Provide the [X, Y] coordinate of the cell's center where the given text is located.  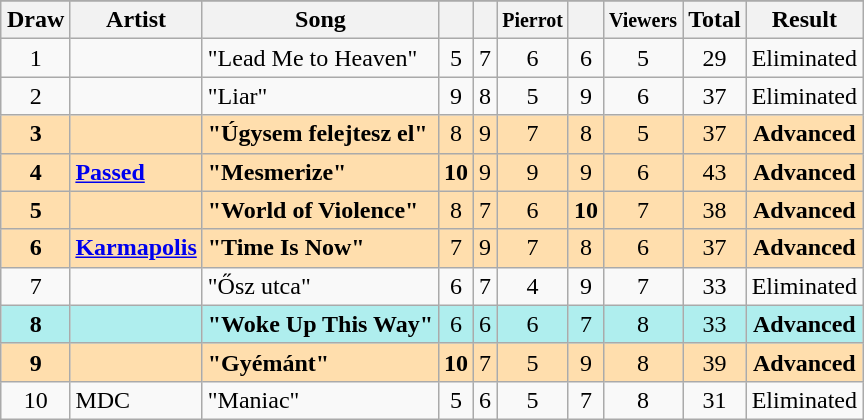
Song [320, 20]
2 [35, 96]
39 [715, 362]
Pierrot [533, 20]
"Ősz utca" [320, 286]
MDC [136, 400]
"Woke Up This Way" [320, 324]
Karmapolis [136, 248]
29 [715, 58]
Total [715, 20]
"Gyémánt" [320, 362]
Draw [35, 20]
"Time Is Now" [320, 248]
"Lead Me to Heaven" [320, 58]
"Úgysem felejtesz el" [320, 134]
"Liar" [320, 96]
38 [715, 210]
3 [35, 134]
"Mesmerize" [320, 172]
1 [35, 58]
Artist [136, 20]
"Maniac" [320, 400]
Viewers [642, 20]
Passed [136, 172]
43 [715, 172]
Result [804, 20]
31 [715, 400]
"World of Violence" [320, 210]
